Detect which cell encompasses the target text, then output its (X, Y) center coordinate. 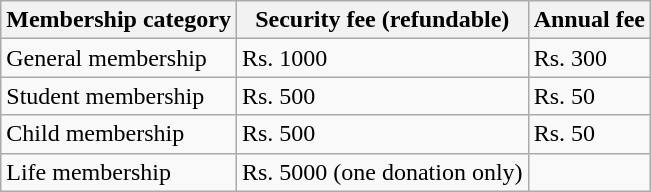
Life membership (119, 172)
Child membership (119, 134)
Rs. 300 (589, 58)
Student membership (119, 96)
General membership (119, 58)
Rs. 5000 (one donation only) (382, 172)
Security fee (refundable) (382, 20)
Rs. 1000 (382, 58)
Annual fee (589, 20)
Membership category (119, 20)
